Detect which cell encompasses the target text, then output its [X, Y] center coordinate. 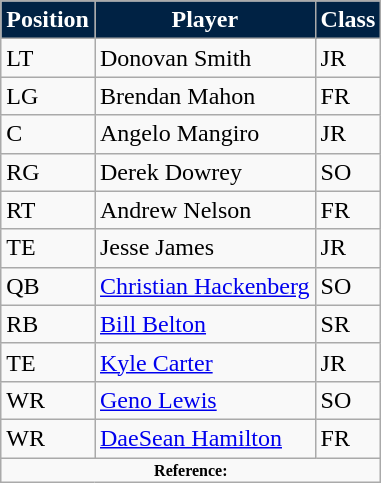
Geno Lewis [204, 400]
LT [48, 58]
DaeSean Hamilton [204, 438]
C [48, 134]
Bill Belton [204, 324]
Position [48, 20]
Class [348, 20]
SR [348, 324]
RG [48, 172]
Reference: [191, 470]
Player [204, 20]
Kyle Carter [204, 362]
Angelo Mangiro [204, 134]
QB [48, 286]
LG [48, 96]
Christian Hackenberg [204, 286]
RT [48, 210]
Brendan Mahon [204, 96]
Andrew Nelson [204, 210]
Donovan Smith [204, 58]
Jesse James [204, 248]
RB [48, 324]
Derek Dowrey [204, 172]
